Output the (X, Y) coordinate of the center of the cell containing the given text.  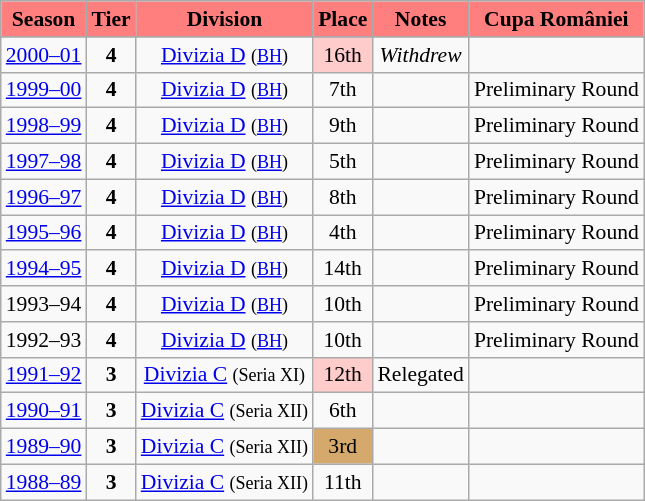
Divizia C (Seria XI) (224, 375)
1998–99 (44, 126)
12th (342, 375)
Place (342, 19)
Relegated (420, 375)
1995–96 (44, 233)
9th (342, 126)
1999–00 (44, 90)
1990–91 (44, 411)
Season (44, 19)
1994–95 (44, 269)
8th (342, 197)
Tier (110, 19)
1992–93 (44, 340)
2000–01 (44, 55)
1996–97 (44, 197)
1989–90 (44, 447)
3rd (342, 447)
1997–98 (44, 162)
14th (342, 269)
4th (342, 233)
Withdrew (420, 55)
1988–89 (44, 482)
1991–92 (44, 375)
Notes (420, 19)
Division (224, 19)
1993–94 (44, 304)
Cupa României (556, 19)
5th (342, 162)
6th (342, 411)
7th (342, 90)
16th (342, 55)
11th (342, 482)
